Return (x, y) of the center of cell containing provided text 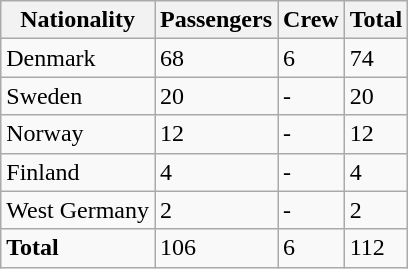
Crew (312, 20)
106 (216, 248)
Nationality (78, 20)
Passengers (216, 20)
Sweden (78, 96)
74 (376, 58)
68 (216, 58)
Finland (78, 172)
Norway (78, 134)
Denmark (78, 58)
West Germany (78, 210)
112 (376, 248)
